Extract the [x, y] coordinate from the center of the cell holding the provided text.  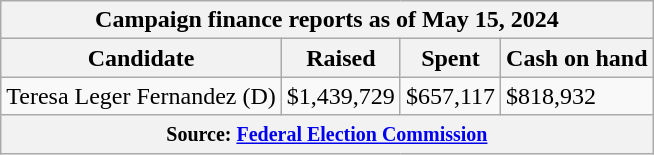
Raised [340, 58]
$1,439,729 [340, 96]
Cash on hand [577, 58]
Spent [450, 58]
Source: Federal Election Commission [327, 134]
Teresa Leger Fernandez (D) [142, 96]
$657,117 [450, 96]
Campaign finance reports as of May 15, 2024 [327, 20]
$818,932 [577, 96]
Candidate [142, 58]
